Detect which cell encompasses the target text, then output its (x, y) center coordinate. 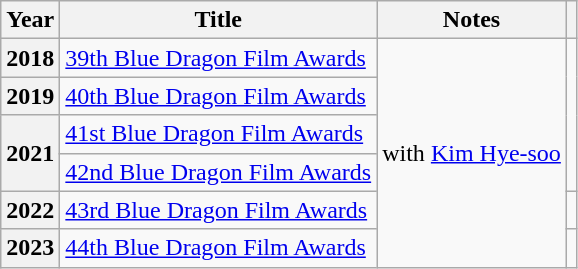
43rd Blue Dragon Film Awards (218, 210)
2021 (30, 153)
Notes (472, 20)
2018 (30, 58)
44th Blue Dragon Film Awards (218, 248)
2022 (30, 210)
2023 (30, 248)
2019 (30, 96)
Year (30, 20)
39th Blue Dragon Film Awards (218, 58)
Title (218, 20)
41st Blue Dragon Film Awards (218, 134)
42nd Blue Dragon Film Awards (218, 172)
with Kim Hye-soo (472, 153)
40th Blue Dragon Film Awards (218, 96)
